Identify which cell holds the provided text, then report its (X, Y) central coordinate. 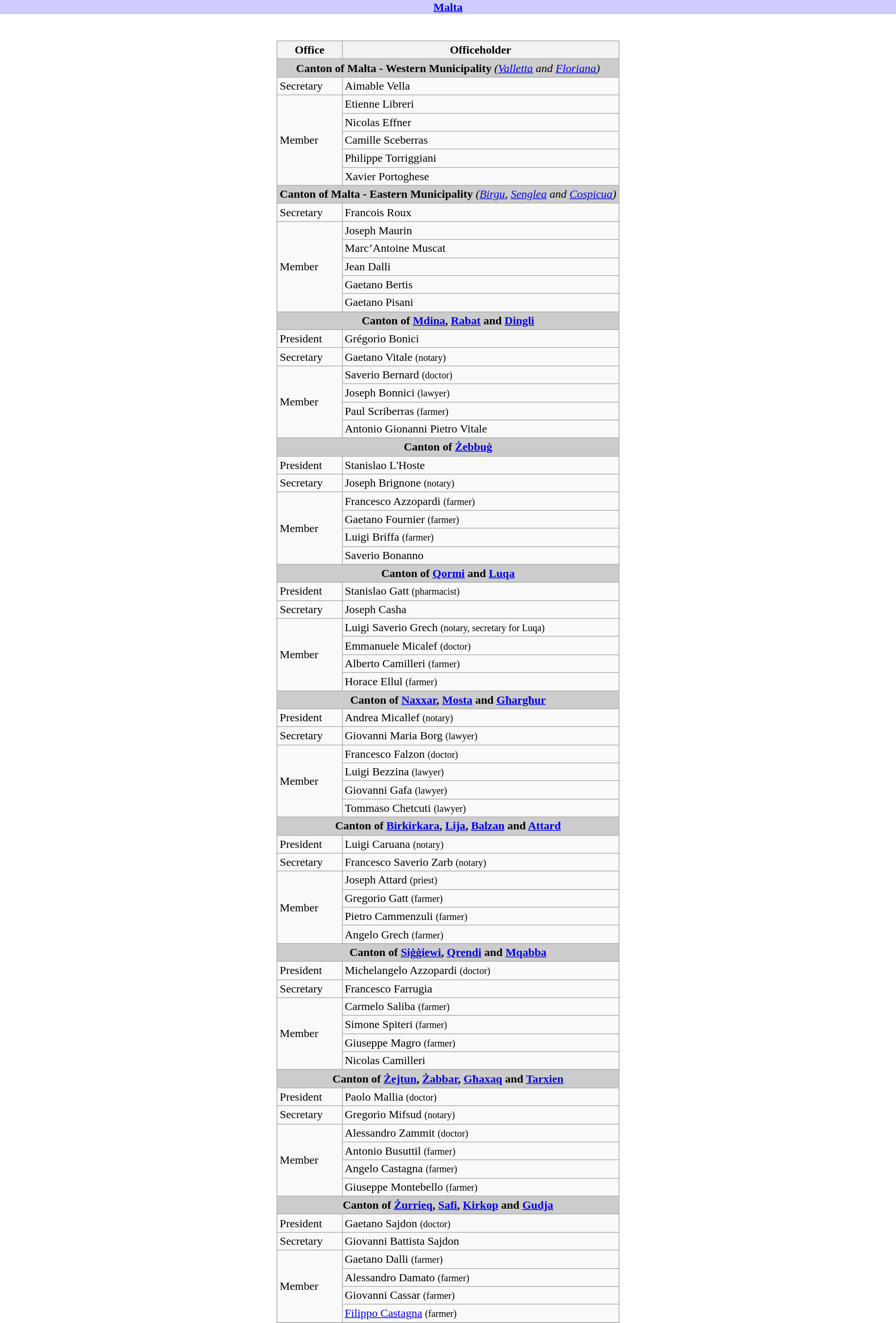
Giovanni Gafa (lawyer) (481, 790)
Alberto Camilleri (farmer) (481, 663)
Luigi Saverio Grech (notary, secretary for Luqa) (481, 627)
Philippe Torriggiani (481, 158)
Antonio Busuttil (farmer) (481, 1151)
Gaetano Vitale (notary) (481, 357)
Luigi Briffa (farmer) (481, 537)
Gaetano Sajdon (doctor) (481, 1223)
Joseph Attard (priest) (481, 880)
Officeholder (481, 50)
Canton of Mdina, Rabat and Dingli (448, 321)
Canton of Żebbuġ (448, 447)
Joseph Brignone (notary) (481, 483)
Canton of Malta - Eastern Municipality (Birgu, Senglea and Cospicua) (448, 194)
Joseph Maurin (481, 230)
Giuseppe Montebello (farmer) (481, 1187)
Andrea Micallef (notary) (481, 718)
Francesco Falzon (doctor) (481, 754)
Canton of Żejtun, Żabbar, Għaxaq and Tarxien (448, 1079)
Jean Dalli (481, 266)
Michelangelo Azzopardi (doctor) (481, 970)
Emmanuele Micalef (doctor) (481, 645)
Gaetano Fournier (farmer) (481, 519)
Camille Sceberras (481, 140)
Carmelo Saliba (farmer) (481, 1007)
Malta (448, 7)
Tommaso Chetcuti (lawyer) (481, 808)
Canton of Birkirkara, Lija, Balzan and Attard (448, 826)
Francesco Azzopardi (farmer) (481, 501)
Saverio Bonanno (481, 555)
Nicolas Effner (481, 122)
Xavier Portoghese (481, 176)
Horace Ellul (farmer) (481, 681)
Angelo Grech (farmer) (481, 934)
Gaetano Dalli (farmer) (481, 1259)
Alessandro Zammit (doctor) (481, 1133)
Francesco Saverio Zarb (notary) (481, 862)
Luigi Caruana (notary) (481, 844)
Office (310, 50)
Stanislao Gatt (pharmacist) (481, 591)
Giovanni Cassar (farmer) (481, 1295)
Gregorio Gatt (farmer) (481, 898)
Stanislao L'Hoste (481, 465)
Canton of Malta - Western Municipality (Valletta and Floriana) (448, 68)
Gaetano Bertis (481, 285)
Joseph Bonnici (lawyer) (481, 393)
Canton of Naxxar, Mosta and Għargħur (448, 699)
Paul Scriberras (farmer) (481, 411)
Canton of Qormi and Luqa (448, 573)
Giuseppe Magro (farmer) (481, 1043)
Antonio Gionanni Pietro Vitale (481, 429)
Francesco Farrugia (481, 989)
Giovanni Battista Sajdon (481, 1241)
Francois Roux (481, 212)
Giovanni Maria Borg (lawyer) (481, 736)
Canton of Żurrieq, Safi, Kirkop and Gudja (448, 1205)
Simone Spiteri (farmer) (481, 1025)
Pietro Cammenzuli (farmer) (481, 916)
Luigi Bezzina (lawyer) (481, 772)
Filippo Castagna (farmer) (481, 1314)
Paolo Mallia (doctor) (481, 1097)
Marc’Antoine Muscat (481, 248)
Gregorio Mifsud (notary) (481, 1115)
Grégorio Bonici (481, 339)
Canton of Siġġiewi, Qrendi and Mqabba (448, 952)
Alessandro Damato (farmer) (481, 1277)
Aimable Vella (481, 86)
Saverio Bernard (doctor) (481, 375)
Joseph Casha (481, 609)
Gaetano Pisani (481, 303)
Angelo Castagna (farmer) (481, 1169)
Nicolas Camilleri (481, 1061)
Etienne Libreri (481, 104)
